Find where the given text appears and provide that cell's center as [x, y] coordinate. 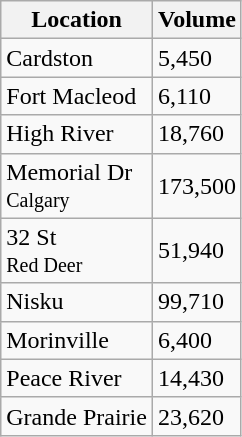
Volume [196, 20]
18,760 [196, 134]
Location [77, 20]
Cardston [77, 58]
Grande Prairie [77, 416]
14,430 [196, 378]
Nisku [77, 302]
Memorial DrCalgary [77, 186]
51,940 [196, 250]
Morinville [77, 340]
Peace River [77, 378]
Fort Macleod [77, 96]
High River [77, 134]
99,710 [196, 302]
6,400 [196, 340]
32 StRed Deer [77, 250]
173,500 [196, 186]
6,110 [196, 96]
23,620 [196, 416]
5,450 [196, 58]
